Pinpoint the cell where the given text exists, returning its (x, y) midpoint coordinate. 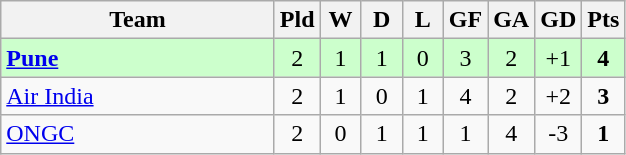
ONGC (138, 134)
D (382, 20)
GD (558, 20)
L (422, 20)
Pts (604, 20)
Pld (297, 20)
Pune (138, 58)
Team (138, 20)
Air India (138, 96)
W (340, 20)
+2 (558, 96)
+1 (558, 58)
-3 (558, 134)
GF (465, 20)
GA (512, 20)
